Return the [x, y] coordinate for the center point of the cell that contains the specified text.  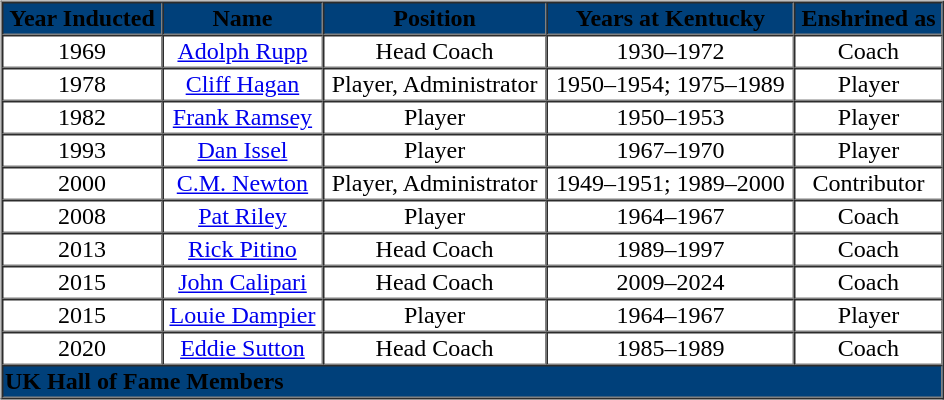
1950–1953 [670, 118]
Years at Kentucky [670, 18]
1989–1997 [670, 250]
Name [242, 18]
Pat Riley [242, 216]
Year Inducted [82, 18]
1978 [82, 84]
UK Hall of Fame Members [472, 382]
2020 [82, 348]
C.M. Newton [242, 184]
Position [435, 18]
Eddie Sutton [242, 348]
1993 [82, 150]
1967–1970 [670, 150]
2008 [82, 216]
2000 [82, 184]
1982 [82, 118]
Dan Issel [242, 150]
Adolph Rupp [242, 52]
2009–2024 [670, 282]
Cliff Hagan [242, 84]
1949–1951; 1989–2000 [670, 184]
John Calipari [242, 282]
1985–1989 [670, 348]
Frank Ramsey [242, 118]
Enshrined as [868, 18]
1950–1954; 1975–1989 [670, 84]
2013 [82, 250]
1930–1972 [670, 52]
Contributor [868, 184]
Rick Pitino [242, 250]
1969 [82, 52]
Louie Dampier [242, 316]
